Detect which cell encompasses the target text, then output its (X, Y) center coordinate. 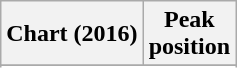
Peakposition (189, 34)
Chart (2016) (72, 34)
